Scan for the cell matching the given text and deliver its [X, Y] coordinate at center. 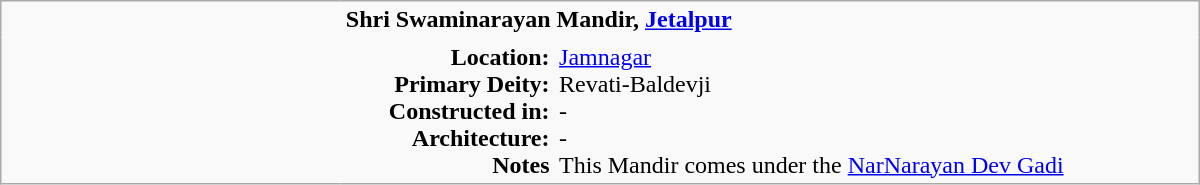
Location: Primary Deity:Constructed in:Architecture:Notes [448, 110]
Shri Swaminarayan Mandir, Jetalpur [770, 20]
Jamnagar Revati-Baldevji - - This Mandir comes under the NarNarayan Dev Gadi [876, 110]
